Capture the cell that displays the provided text and extract its (X, Y) central coordinate. 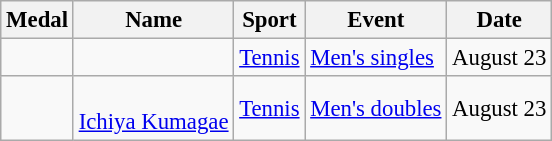
Name (153, 20)
Date (500, 20)
Men's doubles (376, 108)
Sport (270, 20)
Men's singles (376, 58)
Event (376, 20)
Medal (38, 20)
Ichiya Kumagae (153, 108)
